Return the (x, y) coordinate for the center point of the cell that contains the specified text.  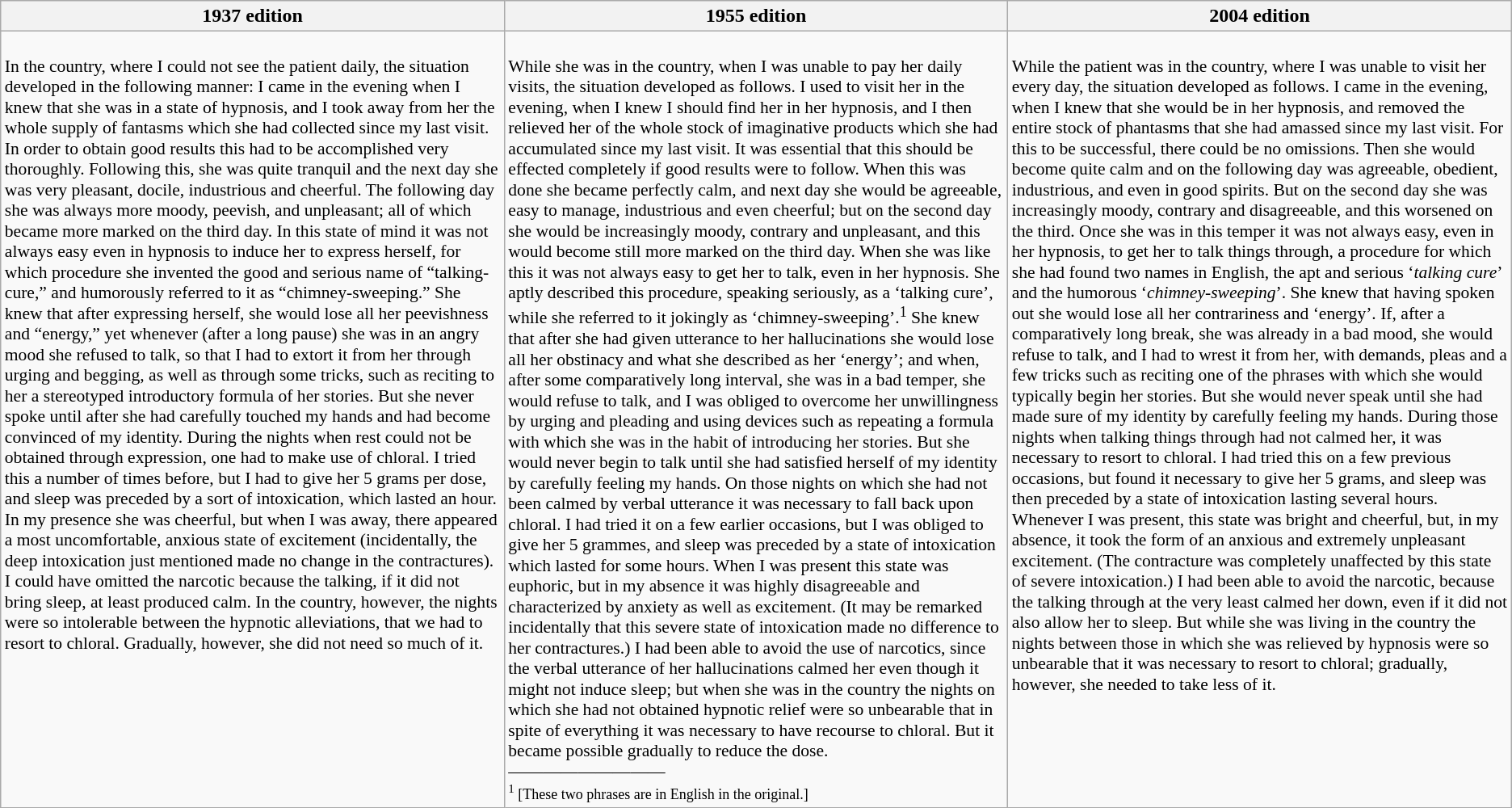
1937 edition (252, 16)
1955 edition (756, 16)
2004 edition (1260, 16)
